Determine the (X, Y) coordinate at the center of the cell enclosing the given text.  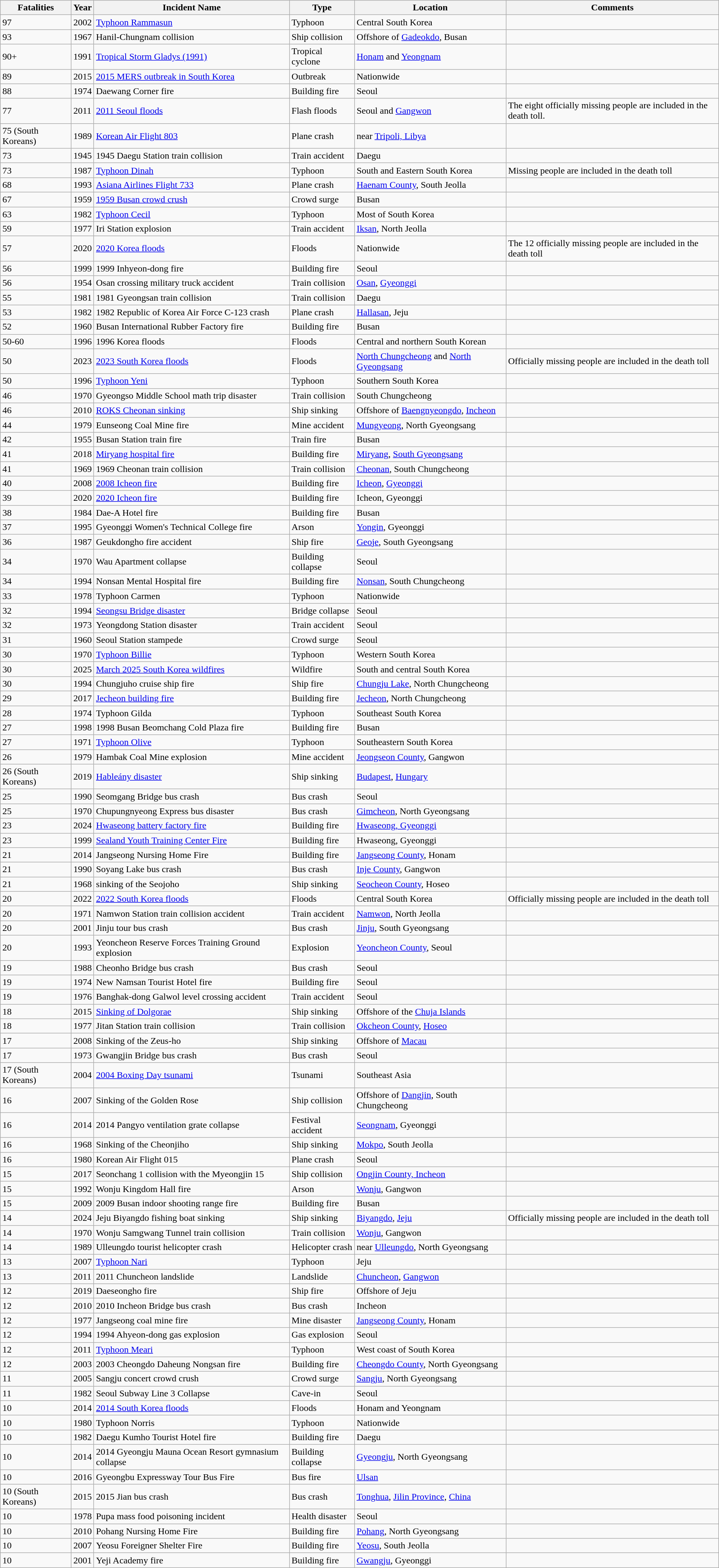
Hableány disaster (191, 777)
Festival accident (322, 1125)
2014 South Korea floods (191, 1408)
Seonchang 1 collision with the Myeongjin 15 (191, 1174)
Namwon, North Jeolla (430, 913)
Tsunami (322, 1075)
Typhoon Rammasun (191, 22)
1998 Busan Beomchang Cold Plaza fire (191, 728)
Flash floods (322, 111)
2020 Icheon fire (191, 498)
West coast of South Korea (430, 1349)
33 (36, 596)
Cheonho Bridge bus crash (191, 967)
Geoje, South Gyeongsang (430, 542)
68 (36, 185)
ROKS Cheonan sinking (191, 410)
Seoul Station stampede (191, 640)
Soyang Lake bus crash (191, 869)
Sinking of the Zeus-ho (191, 1041)
1995 (82, 527)
Incident Name (191, 8)
Miryang hospital fire (191, 454)
Hambak Coal Mine explosion (191, 757)
75 (South Koreans) (36, 136)
1982 Republic of Korea Air Force C-123 crash (191, 312)
2023 (82, 361)
26 (36, 757)
Yeosu, South Jeolla (430, 1546)
Pohang, North Gyeongsang (430, 1531)
Gimcheon, North Gyeongsang (430, 811)
Korean Air Flight 803 (191, 136)
Okcheon County, Hoseo (430, 1026)
Seoul and Gangwon (430, 111)
Year (82, 8)
South and central South Korea (430, 669)
Jitan Station train collision (191, 1026)
Pupa mass food poisoning incident (191, 1517)
2025 (82, 669)
53 (36, 312)
Sinking of the Cheonjiho (191, 1145)
1976 (82, 997)
Most of South Korea (430, 214)
44 (36, 425)
Asiana Airlines Flight 733 (191, 185)
Type (322, 8)
The eight officially missing people are included in the death toll. (612, 111)
Typhoon Cecil (191, 214)
1981 (82, 298)
Haenam County, South Jeolla (430, 185)
Bus fire (322, 1477)
near Ulleungdo, North Gyeongsang (430, 1247)
Ulleungdo tourist helicopter crash (191, 1247)
88 (36, 91)
1991 (82, 57)
Yeosu Foreigner Shelter Fire (191, 1546)
1955 (82, 439)
2011 Seoul floods (191, 111)
Landslide (322, 1277)
1959 Busan crowd crush (191, 199)
26 (South Koreans) (36, 777)
Cave-in (322, 1393)
Yongin, Gyeonggi (430, 527)
Jeju (430, 1262)
50-60 (36, 341)
Nonsan Mental Hospital fire (191, 581)
1969 Cheonan train collision (191, 469)
Iksan, North Jeolla (430, 229)
1999 Inhyeon-dong fire (191, 268)
Hanil-Chungnam collision (191, 37)
Yeongdong Station disaster (191, 625)
South Chungcheong (430, 396)
38 (36, 513)
1996 Korea floods (191, 341)
67 (36, 199)
Jecheon building fire (191, 698)
Missing people are included in the death toll (612, 170)
Chupungnyeong Express bus disaster (191, 811)
37 (36, 527)
Cheonan, South Chungcheong (430, 469)
1984 (82, 513)
63 (36, 214)
Seoul Subway Line 3 Collapse (191, 1393)
Gyeongju, North Gyeongsang (430, 1457)
Yeoncheon Reserve Forces Training Ground explosion (191, 948)
28 (36, 713)
Seomgang Bridge bus crash (191, 796)
2022 (82, 899)
Seongnam, Gyeonggi (430, 1125)
New Namsan Tourist Hotel fire (191, 982)
Chungjuho cruise ship fire (191, 684)
Sinking of Dolgorae (191, 1012)
Hallasan, Jeju (430, 312)
42 (36, 439)
near Tripoli, Libya (430, 136)
59 (36, 229)
Seongsu Bridge disaster (191, 611)
Incheon (430, 1306)
Daeseongho fire (191, 1291)
Typhoon Meari (191, 1349)
sinking of the Seojoho (191, 884)
2022 South Korea floods (191, 899)
Jinju tour bus crash (191, 928)
Health disaster (322, 1517)
2020 Korea floods (191, 249)
2003 Cheongdo Daheung Nongsan fire (191, 1364)
Southern South Korea (430, 381)
Bridge collapse (322, 611)
Jangseong Nursing Home Fire (191, 855)
Budapest, Hungary (430, 777)
Southeast South Korea (430, 713)
Jangseong coal mine fire (191, 1320)
Gas explosion (322, 1335)
South and Eastern South Korea (430, 170)
2016 (82, 1477)
Location (430, 8)
Offshore of the Chuja Islands (430, 1012)
31 (36, 640)
1969 (82, 469)
Typhoon Gilda (191, 713)
1954 (82, 283)
Hwaseong battery factory fire (191, 826)
Mungyeong, North Gyeongsang (430, 425)
Eunseong Coal Mine fire (191, 425)
Offshore of Macau (430, 1041)
1994 Ahyeon-dong gas explosion (191, 1335)
Dae-A Hotel fire (191, 513)
1945 (82, 156)
Offshore of Jeju (430, 1291)
Jinju, South Gyeongsang (430, 928)
Mine disaster (322, 1320)
39 (36, 498)
52 (36, 327)
2002 (82, 22)
10 (South Koreans) (36, 1497)
Osan, Gyeonggi (430, 283)
1959 (82, 199)
97 (36, 22)
57 (36, 249)
Comments (612, 8)
Jeongseon County, Gangwon (430, 757)
Busan International Rubber Factory fire (191, 327)
77 (36, 111)
2004 (82, 1075)
Namwon Station train collision accident (191, 913)
March 2025 South Korea wildfires (191, 669)
Typhoon Yeni (191, 381)
93 (36, 37)
29 (36, 698)
Gyeonggi Women's Technical College fire (191, 527)
Yeoncheon County, Seoul (430, 948)
Wau Apartment collapse (191, 561)
2003 (82, 1364)
2015 MERS outbreak in South Korea (191, 76)
Tropical cyclone (322, 57)
Typhoon Carmen (191, 596)
Gwangju, Gyeonggi (430, 1560)
Typhoon Norris (191, 1422)
89 (36, 76)
Explosion (322, 948)
2014 Pangyo ventilation grate collapse (191, 1125)
Yeji Academy fire (191, 1560)
17 (South Koreans) (36, 1075)
Central and northern South Korean (430, 341)
Miryang, South Gyeongsang (430, 454)
Chuncheon, Gangwon (430, 1277)
Southeastern South Korea (430, 742)
Offshore of Dangjin, South Chungcheong (430, 1100)
2010 Incheon Bridge bus crash (191, 1306)
Korean Air Flight 015 (191, 1159)
90+ (36, 57)
Busan Station train fire (191, 439)
2009 Busan indoor shooting range fire (191, 1203)
Banghak-dong Galwol level crossing accident (191, 997)
1967 (82, 37)
Typhoon Billie (191, 654)
Gyeongbu Expressway Tour Bus Fire (191, 1477)
Typhoon Nari (191, 1262)
1998 (82, 728)
40 (36, 483)
Cheongdo County, North Gyeongsang (430, 1364)
Outbreak (322, 76)
Jecheon, North Chungcheong (430, 698)
Sinking of the Golden Rose (191, 1100)
Fatalities (36, 8)
Nonsan, South Chungcheong (430, 581)
Helicopter crash (322, 1247)
2009 (82, 1203)
1992 (82, 1189)
Offshore of Gadeokdo, Busan (430, 37)
Pohang Nursing Home Fire (191, 1531)
55 (36, 298)
Osan crossing military truck accident (191, 283)
Seocheon County, Hoseo (430, 884)
2011 Chuncheon landslide (191, 1277)
Daegu Kumho Tourist Hotel fire (191, 1437)
Typhoon Olive (191, 742)
Train fire (322, 439)
Gwangjin Bridge bus crash (191, 1055)
2014 Gyeongju Mauna Ocean Resort gymnasium collapse (191, 1457)
Mokpo, South Jeolla (430, 1145)
2004 Boxing Day tsunami (191, 1075)
Wonju Samgwang Tunnel train collision (191, 1232)
Ongjin County, Incheon (430, 1174)
Chungju Lake, North Chungcheong (430, 684)
Ulsan (430, 1477)
Daewang Corner fire (191, 91)
2018 (82, 454)
1988 (82, 967)
Southeast Asia (430, 1075)
The 12 officially missing people are included in the death toll (612, 249)
Tropical Storm Gladys (1991) (191, 57)
Jeju Biyangdo fishing boat sinking (191, 1218)
Tonghua, Jilin Province, China (430, 1497)
North Chungcheong and North Gyeongsang (430, 361)
Western South Korea (430, 654)
Inje County, Gangwon (430, 869)
Biyangdo, Jeju (430, 1218)
Iri Station explosion (191, 229)
Sealand Youth Training Center Fire (191, 840)
Sangju, North Gyeongsang (430, 1379)
1981 Gyeongsan train collision (191, 298)
Geukdongho fire accident (191, 542)
Sangju concert crowd crush (191, 1379)
2015 Jian bus crash (191, 1497)
Wonju Kingdom Hall fire (191, 1189)
Typhoon Dinah (191, 170)
Gyeongso Middle School math trip disaster (191, 396)
2008 Icheon fire (191, 483)
1945 Daegu Station train collision (191, 156)
36 (36, 542)
Offshore of Baengnyeongdo, Incheon (430, 410)
2005 (82, 1379)
2023 South Korea floods (191, 361)
Wildfire (322, 669)
